From the cell containing the given text, extract its center point as (X, Y) coordinate. 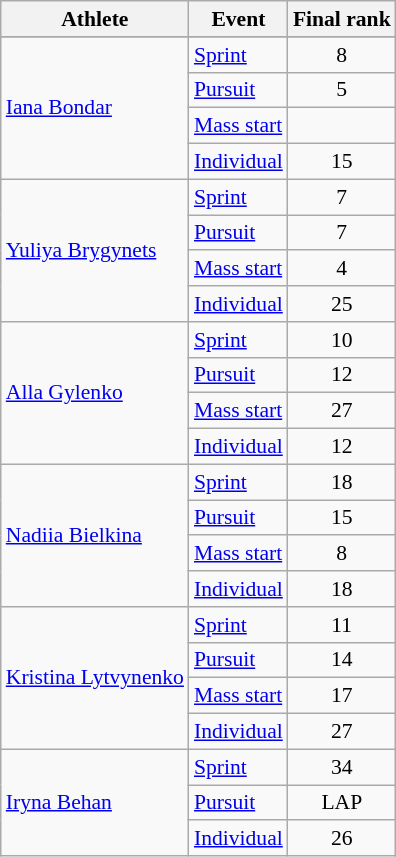
4 (342, 269)
Alla Gylenko (95, 393)
Iana Bondar (95, 108)
Kristina Lytvynenko (95, 678)
Athlete (95, 19)
14 (342, 660)
Nadiia Bielkina (95, 535)
25 (342, 304)
Yuliya Brygynets (95, 250)
10 (342, 340)
34 (342, 767)
26 (342, 839)
LAP (342, 803)
11 (342, 625)
17 (342, 696)
Final rank (342, 19)
Event (238, 19)
Iryna Behan (95, 802)
5 (342, 90)
